Capture the cell that displays the provided text and extract its (X, Y) central coordinate. 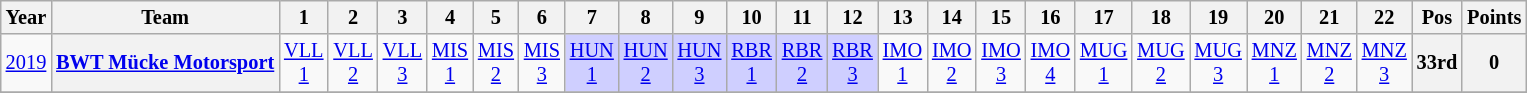
Points (1494, 17)
MIS3 (542, 63)
3 (402, 17)
MIS1 (450, 63)
9 (700, 17)
5 (496, 17)
MNZ3 (1384, 63)
8 (646, 17)
33rd (1437, 63)
12 (852, 17)
6 (542, 17)
0 (1494, 63)
16 (1050, 17)
BWT Mücke Motorsport (165, 63)
MNZ1 (1274, 63)
13 (902, 17)
1 (304, 17)
MUG3 (1218, 63)
HUN2 (646, 63)
MUG1 (1104, 63)
RBR3 (852, 63)
10 (751, 17)
11 (802, 17)
18 (1160, 17)
20 (1274, 17)
Year (26, 17)
7 (592, 17)
VLL3 (402, 63)
RBR1 (751, 63)
IMO3 (1000, 63)
21 (1330, 17)
IMO2 (952, 63)
MIS2 (496, 63)
IMO1 (902, 63)
2019 (26, 63)
22 (1384, 17)
14 (952, 17)
RBR2 (802, 63)
MUG2 (1160, 63)
VLL2 (352, 63)
HUN3 (700, 63)
19 (1218, 17)
2 (352, 17)
VLL1 (304, 63)
MNZ2 (1330, 63)
Pos (1437, 17)
17 (1104, 17)
15 (1000, 17)
Team (165, 17)
HUN1 (592, 63)
4 (450, 17)
IMO4 (1050, 63)
